Pinpoint the cell where the given text exists, returning its (X, Y) midpoint coordinate. 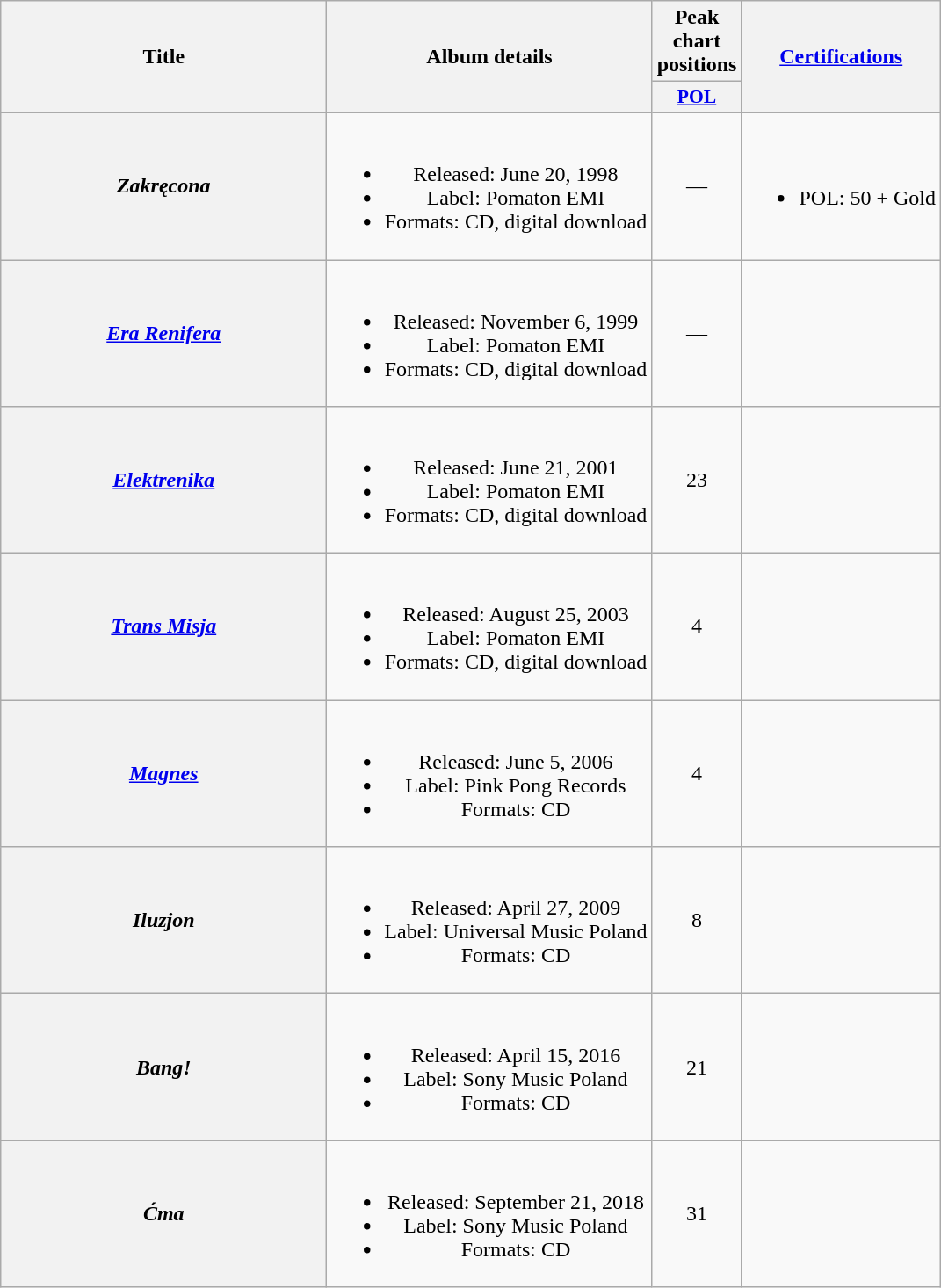
Released: June 21, 2001Label: Pomaton EMIFormats: CD, digital download (489, 480)
Zakręcona (163, 186)
POL: 50 + Gold (842, 186)
21 (697, 1067)
Ćma (163, 1214)
Elektrenika (163, 480)
Released: April 27, 2009Label: Universal Music PolandFormats: CD (489, 921)
Certifications (842, 57)
31 (697, 1214)
Album details (489, 57)
8 (697, 921)
Released: June 20, 1998Label: Pomaton EMIFormats: CD, digital download (489, 186)
Magnes (163, 773)
Title (163, 57)
Released: August 25, 2003Label: Pomaton EMIFormats: CD, digital download (489, 627)
23 (697, 480)
Bang! (163, 1067)
POL (697, 98)
Released: November 6, 1999Label: Pomaton EMIFormats: CD, digital download (489, 334)
Era Renifera (163, 334)
Trans Misja (163, 627)
Iluzjon (163, 921)
Released: April 15, 2016Label: Sony Music PolandFormats: CD (489, 1067)
Released: September 21, 2018Label: Sony Music PolandFormats: CD (489, 1214)
Released: June 5, 2006Label: Pink Pong RecordsFormats: CD (489, 773)
Peak chart positions (697, 41)
